Provide the (X, Y) coordinate of the cell's center where the given text is located.  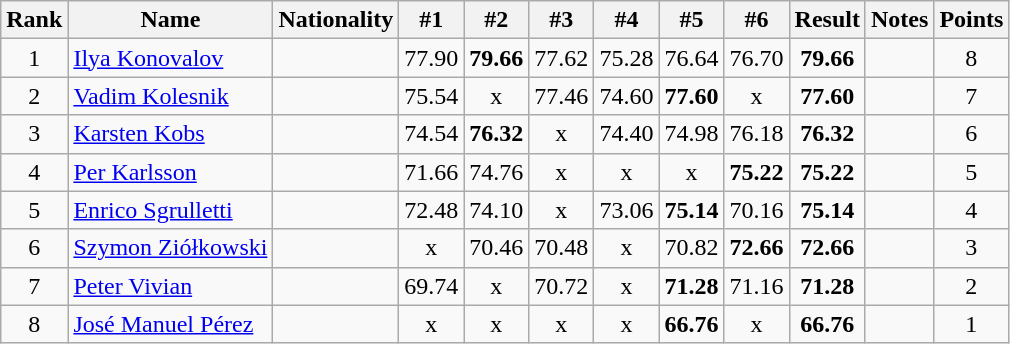
Points (972, 20)
Vadim Kolesnik (170, 96)
74.98 (692, 134)
75.28 (626, 58)
74.54 (432, 134)
Nationality (336, 20)
74.76 (496, 172)
77.46 (562, 96)
76.18 (756, 134)
Karsten Kobs (170, 134)
73.06 (626, 210)
74.40 (626, 134)
#1 (432, 20)
Notes (899, 20)
Per Karlsson (170, 172)
77.62 (562, 58)
Peter Vivian (170, 286)
José Manuel Pérez (170, 324)
#2 (496, 20)
70.46 (496, 248)
Rank (34, 20)
#6 (756, 20)
71.16 (756, 286)
Ilya Konovalov (170, 58)
#4 (626, 20)
69.74 (432, 286)
76.64 (692, 58)
76.70 (756, 58)
70.82 (692, 248)
#3 (562, 20)
#5 (692, 20)
77.90 (432, 58)
74.10 (496, 210)
70.48 (562, 248)
75.54 (432, 96)
71.66 (432, 172)
Result (827, 20)
74.60 (626, 96)
70.72 (562, 286)
Szymon Ziółkowski (170, 248)
70.16 (756, 210)
Enrico Sgrulletti (170, 210)
Name (170, 20)
72.48 (432, 210)
